From the cell containing the given text, extract its center point as (X, Y) coordinate. 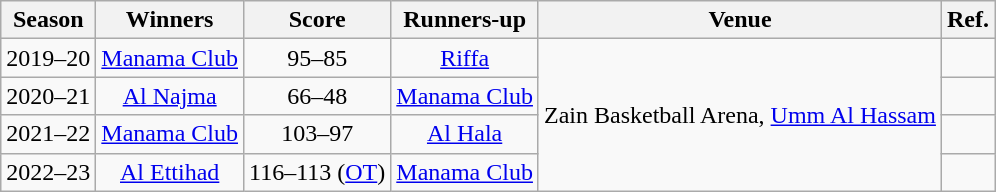
2021–22 (48, 134)
116–113 (OT) (318, 172)
Ref. (968, 20)
Zain Basketball Arena, Umm Al Hassam (740, 115)
66–48 (318, 96)
Venue (740, 20)
Riffa (465, 58)
2022–23 (48, 172)
Al Najma (170, 96)
103–97 (318, 134)
Runners-up (465, 20)
Al Hala (465, 134)
Season (48, 20)
2019–20 (48, 58)
2020–21 (48, 96)
Winners (170, 20)
95–85 (318, 58)
Score (318, 20)
Al Ettihad (170, 172)
